Search for the cell housing the specified text and yield its (x, y) center coordinate. 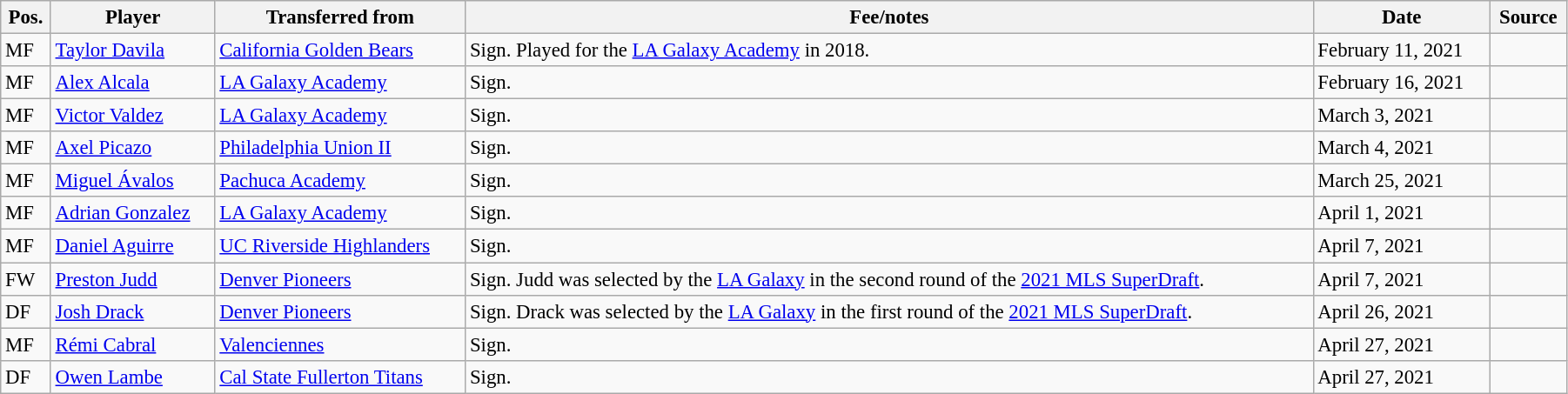
Fee/notes (889, 17)
March 3, 2021 (1401, 116)
Owen Lambe (132, 377)
Preston Judd (132, 279)
Daniel Aguirre (132, 246)
Taylor Davila (132, 50)
Sign. Played for the LA Galaxy Academy in 2018. (889, 50)
Cal State Fullerton Titans (340, 377)
Player (132, 17)
Axel Picazo (132, 148)
Rémi Cabral (132, 344)
Adrian Gonzalez (132, 213)
California Golden Bears (340, 50)
Philadelphia Union II (340, 148)
March 4, 2021 (1401, 148)
Date (1401, 17)
Sign. Drack was selected by the LA Galaxy in the first round of the 2021 MLS SuperDraft. (889, 311)
Miguel Ávalos (132, 181)
February 16, 2021 (1401, 83)
FW (26, 279)
Source (1528, 17)
Victor Valdez (132, 116)
February 11, 2021 (1401, 50)
Alex Alcala (132, 83)
Pachuca Academy (340, 181)
March 25, 2021 (1401, 181)
Transferred from (340, 17)
UC Riverside Highlanders (340, 246)
April 1, 2021 (1401, 213)
Valenciennes (340, 344)
Josh Drack (132, 311)
Pos. (26, 17)
April 26, 2021 (1401, 311)
Sign. Judd was selected by the LA Galaxy in the second round of the 2021 MLS SuperDraft. (889, 279)
